Capture the cell that displays the provided text and extract its (X, Y) central coordinate. 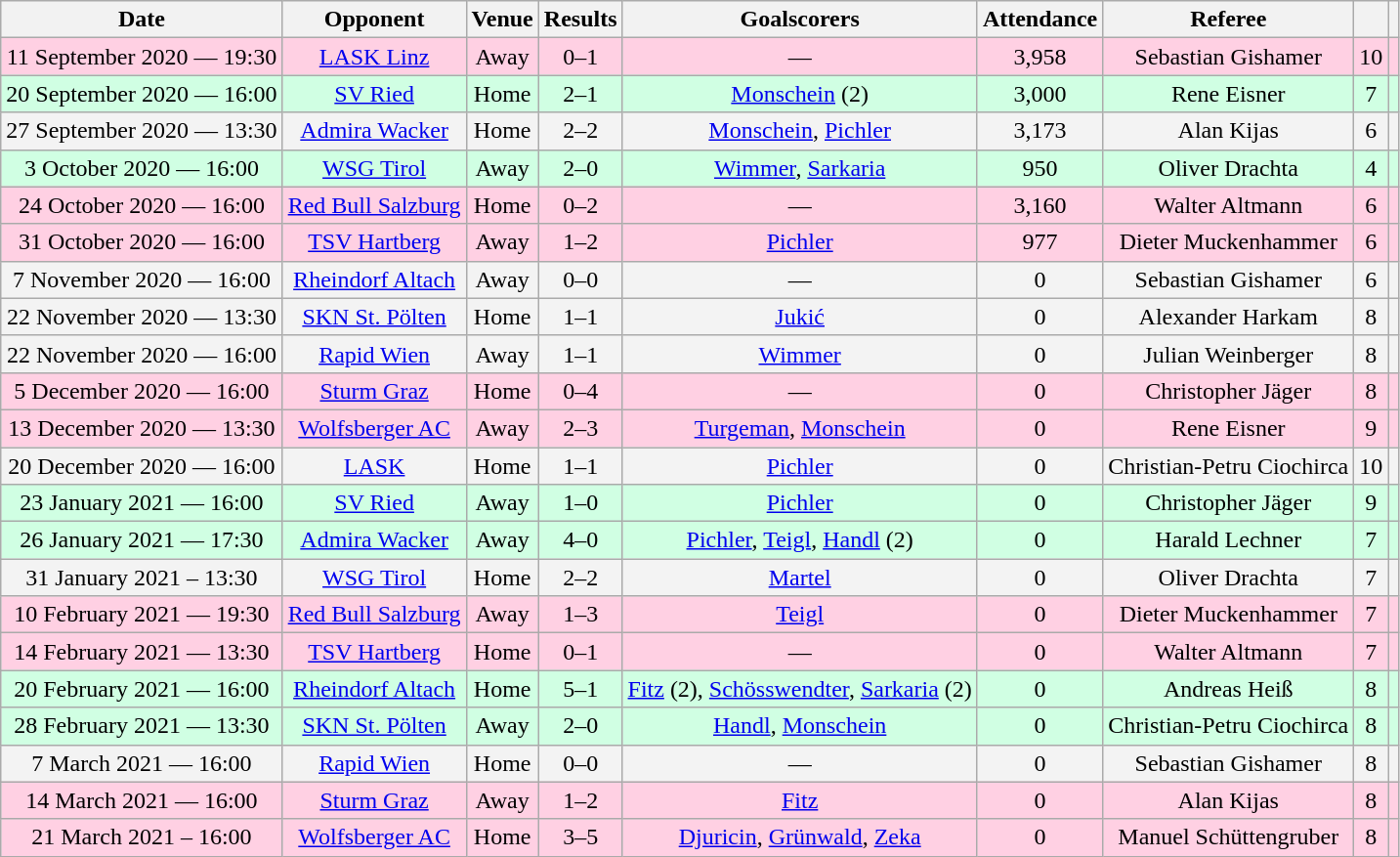
20 September 2020 — 16:00 (142, 94)
Harald Lechner (1229, 540)
3,173 (1039, 131)
Monschein (2) (799, 94)
3,958 (1039, 57)
14 March 2021 — 16:00 (142, 800)
1–0 (580, 503)
4 (1372, 168)
24 October 2020 — 16:00 (142, 205)
7 March 2021 — 16:00 (142, 763)
2–1 (580, 94)
13 December 2020 — 13:30 (142, 428)
Andreas Heiß (1229, 689)
26 January 2021 — 17:30 (142, 540)
3,160 (1039, 205)
Martel (799, 578)
Referee (1229, 20)
Alexander Harkam (1229, 317)
2–3 (580, 428)
Venue (502, 20)
23 January 2021 — 16:00 (142, 503)
28 February 2021 — 13:30 (142, 726)
Fitz (2), Schösswendter, Sarkaria (2) (799, 689)
Turgeman, Monschein (799, 428)
10 February 2021 — 19:30 (142, 615)
Pichler, Teigl, Handl (2) (799, 540)
0–2 (580, 205)
Handl, Monschein (799, 726)
22 November 2020 — 13:30 (142, 317)
27 September 2020 — 13:30 (142, 131)
Wimmer, Sarkaria (799, 168)
21 March 2021 – 16:00 (142, 837)
31 October 2020 — 16:00 (142, 242)
5–1 (580, 689)
20 December 2020 — 16:00 (142, 466)
22 November 2020 — 16:00 (142, 354)
11 September 2020 — 19:30 (142, 57)
Manuel Schüttengruber (1229, 837)
LASK (374, 466)
3,000 (1039, 94)
Jukić (799, 317)
14 February 2021 — 13:30 (142, 652)
5 December 2020 — 16:00 (142, 391)
LASK Linz (374, 57)
Date (142, 20)
Results (580, 20)
Wimmer (799, 354)
Goalscorers (799, 20)
Monschein, Pichler (799, 131)
3 October 2020 — 16:00 (142, 168)
977 (1039, 242)
Attendance (1039, 20)
950 (1039, 168)
Djuricin, Grünwald, Zeka (799, 837)
1–3 (580, 615)
Julian Weinberger (1229, 354)
7 November 2020 — 16:00 (142, 279)
0–4 (580, 391)
Opponent (374, 20)
4–0 (580, 540)
3–5 (580, 837)
Teigl (799, 615)
Fitz (799, 800)
31 January 2021 – 13:30 (142, 578)
20 February 2021 — 16:00 (142, 689)
